Scan for the cell matching the given text and deliver its [x, y] coordinate at center. 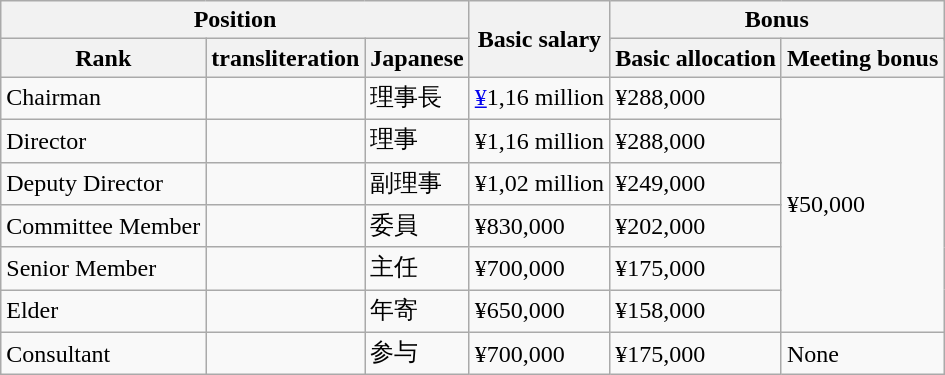
副理事 [417, 184]
Deputy Director [104, 184]
¥1,02 million [539, 184]
¥249,000 [696, 184]
¥158,000 [696, 312]
Meeting bonus [862, 58]
¥650,000 [539, 312]
None [862, 354]
Japanese [417, 58]
Position [235, 20]
理事 [417, 140]
Bonus [777, 20]
transliteration [286, 58]
年寄 [417, 312]
¥830,000 [539, 226]
主任 [417, 268]
Basic salary [539, 39]
Basic allocation [696, 58]
Chairman [104, 98]
¥50,000 [862, 204]
委員 [417, 226]
Consultant [104, 354]
Director [104, 140]
Elder [104, 312]
Committee Member [104, 226]
理事長 [417, 98]
参与 [417, 354]
Senior Member [104, 268]
¥202,000 [696, 226]
Rank [104, 58]
